Return the [x, y] coordinate for the center point of the cell that contains the specified text.  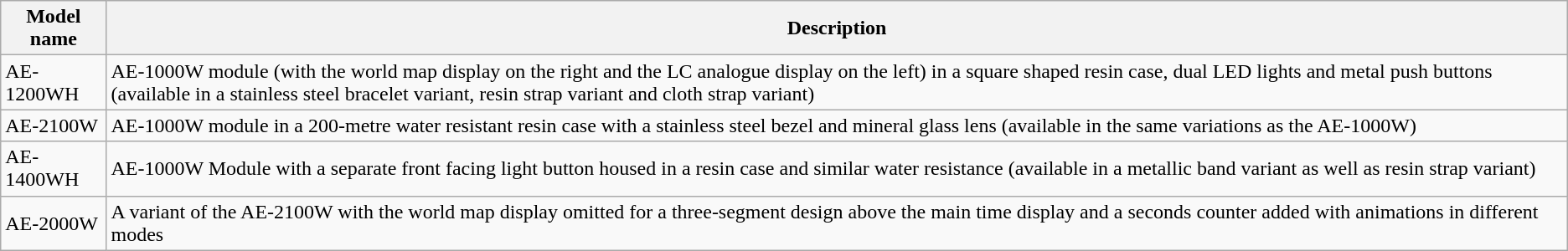
AE-2100W [54, 125]
AE-2000W [54, 223]
AE-1400WH [54, 169]
Model name [54, 28]
AE-1200WH [54, 82]
Description [837, 28]
